Find where the given text appears and provide that cell's center as (x, y) coordinate. 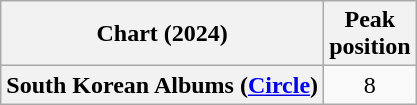
South Korean Albums (Circle) (162, 85)
Peakposition (370, 34)
8 (370, 85)
Chart (2024) (162, 34)
